Output the (X, Y) coordinate of the center of the cell containing the given text.  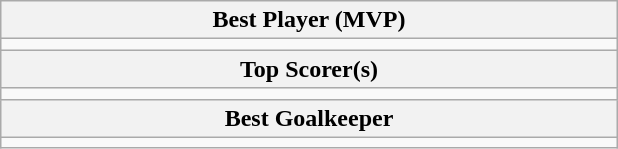
Best Goalkeeper (309, 118)
Top Scorer(s) (309, 69)
Best Player (MVP) (309, 20)
